Search for the cell housing the specified text and yield its (X, Y) center coordinate. 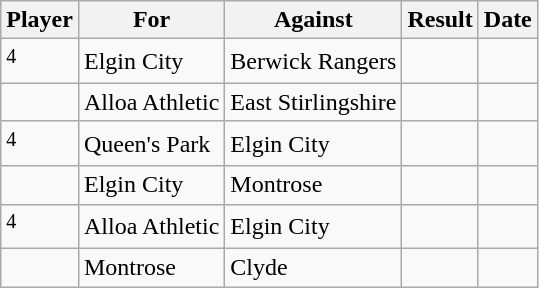
Berwick Rangers (314, 62)
Against (314, 20)
Player (40, 20)
For (151, 20)
Date (508, 20)
Clyde (314, 268)
Result (440, 20)
East Stirlingshire (314, 102)
Queen's Park (151, 144)
